Determine the [x, y] coordinate at the center of the cell enclosing the given text.  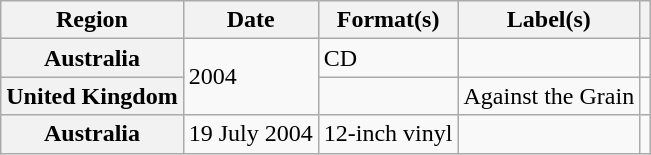
CD [388, 58]
Against the Grain [549, 96]
19 July 2004 [250, 134]
2004 [250, 77]
Date [250, 20]
Label(s) [549, 20]
Format(s) [388, 20]
12-inch vinyl [388, 134]
United Kingdom [92, 96]
Region [92, 20]
